Determine the [x, y] coordinate at the center of the cell enclosing the given text.  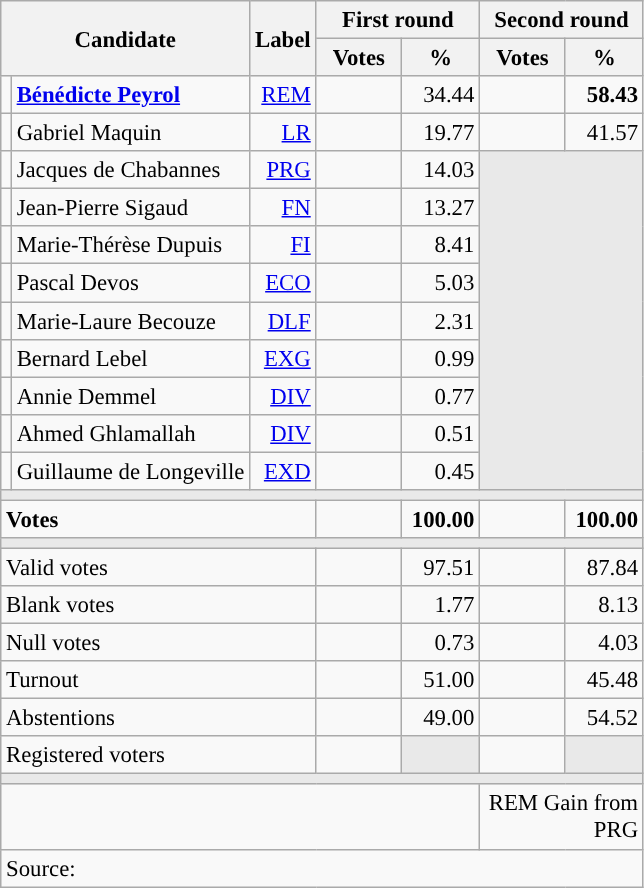
Bernard Lebel [130, 358]
5.03 [441, 283]
0.99 [441, 358]
Jacques de Chabannes [130, 170]
Abstentions [158, 718]
First round [398, 20]
54.52 [604, 718]
DLF [283, 321]
97.51 [441, 567]
1.77 [441, 605]
19.77 [441, 133]
Registered voters [158, 755]
PRG [283, 170]
8.41 [441, 245]
45.48 [604, 680]
LR [283, 133]
Annie Demmel [130, 396]
Bénédicte Peyrol [130, 95]
REM [283, 95]
2.31 [441, 321]
8.13 [604, 605]
Label [283, 38]
Marie-Laure Becouze [130, 321]
Candidate [126, 38]
58.43 [604, 95]
EXD [283, 471]
Source: [322, 868]
FI [283, 245]
4.03 [604, 643]
34.44 [441, 95]
49.00 [441, 718]
Gabriel Maquin [130, 133]
Turnout [158, 680]
13.27 [441, 208]
Guillaume de Longeville [130, 471]
ECO [283, 283]
Blank votes [158, 605]
51.00 [441, 680]
Pascal Devos [130, 283]
Null votes [158, 643]
87.84 [604, 567]
0.77 [441, 396]
0.51 [441, 433]
Ahmed Ghlamallah [130, 433]
FN [283, 208]
Second round [562, 20]
REM Gain from PRG [562, 818]
Valid votes [158, 567]
EXG [283, 358]
0.73 [441, 643]
41.57 [604, 133]
0.45 [441, 471]
Marie-Thérèse Dupuis [130, 245]
14.03 [441, 170]
Jean-Pierre Sigaud [130, 208]
